From the cell containing the given text, extract its center point as [x, y] coordinate. 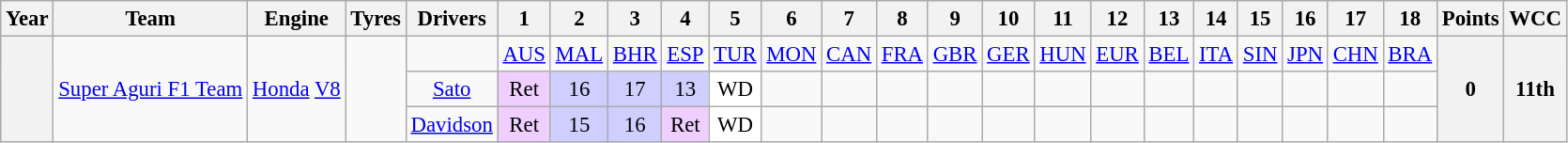
2 [578, 19]
BRA [1410, 55]
3 [635, 19]
Sato [452, 89]
Drivers [452, 19]
Tyres [376, 19]
CHN [1356, 55]
10 [1008, 19]
4 [685, 19]
1 [524, 19]
11 [1063, 19]
Super Aguri F1 Team [150, 90]
Engine [297, 19]
11th [1535, 90]
Davidson [452, 125]
CAN [849, 55]
TUR [735, 55]
14 [1217, 19]
GBR [954, 55]
BEL [1169, 55]
Year [27, 19]
JPN [1305, 55]
BHR [635, 55]
GER [1008, 55]
EUR [1117, 55]
0 [1470, 90]
8 [901, 19]
FRA [901, 55]
ITA [1217, 55]
7 [849, 19]
Points [1470, 19]
AUS [524, 55]
SIN [1260, 55]
5 [735, 19]
9 [954, 19]
12 [1117, 19]
Honda V8 [297, 90]
Team [150, 19]
WCC [1535, 19]
MON [792, 55]
ESP [685, 55]
6 [792, 19]
MAL [578, 55]
HUN [1063, 55]
18 [1410, 19]
